Capture the cell that displays the provided text and extract its [x, y] central coordinate. 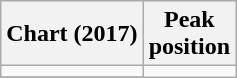
Chart (2017) [72, 34]
Peakposition [189, 34]
